Search for the cell housing the specified text and yield its [x, y] center coordinate. 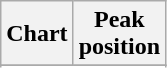
Peakposition [119, 34]
Chart [37, 34]
